Pinpoint the cell where the given text exists, returning its [X, Y] midpoint coordinate. 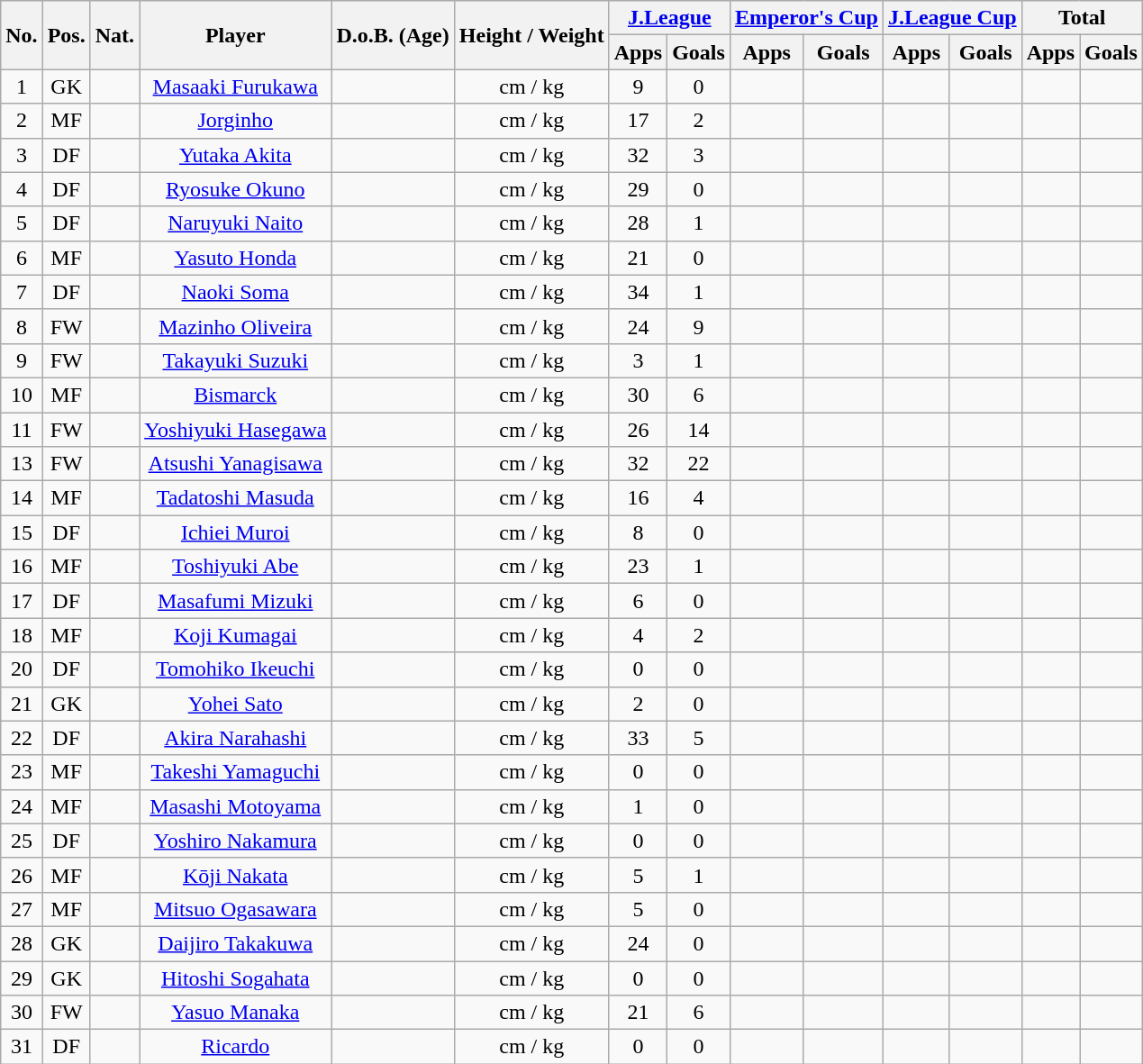
Player [236, 35]
10 [22, 395]
J.League Cup [952, 18]
Ryosuke Okuno [236, 189]
Yoshiyuki Hasegawa [236, 430]
Yohei Sato [236, 704]
11 [22, 430]
Ricardo [236, 1047]
Tomohiko Ikeuchi [236, 669]
Yoshiro Nakamura [236, 841]
13 [22, 464]
Tadatoshi Masuda [236, 498]
Jorginho [236, 121]
Kōji Nakata [236, 875]
No. [22, 35]
Mazinho Oliveira [236, 326]
J.League [669, 18]
Ichiei Muroi [236, 532]
25 [22, 841]
Total [1082, 18]
Daijiro Takakuwa [236, 943]
Atsushi Yanagisawa [236, 464]
15 [22, 532]
Koji Kumagai [236, 635]
Toshiyuki Abe [236, 567]
D.o.B. (Age) [393, 35]
7 [22, 292]
34 [638, 292]
20 [22, 669]
33 [638, 738]
Masafumi Mizuki [236, 601]
Emperor's Cup [806, 18]
Akira Narahashi [236, 738]
Yasuo Manaka [236, 1013]
Hitoshi Sogahata [236, 978]
Mitsuo Ogasawara [236, 909]
18 [22, 635]
Naoki Soma [236, 292]
Naruyuki Naito [236, 223]
27 [22, 909]
Yutaka Akita [236, 155]
Nat. [114, 35]
Bismarck [236, 395]
Takeshi Yamaguchi [236, 772]
Masashi Motoyama [236, 806]
Takayuki Suzuki [236, 360]
Yasuto Honda [236, 258]
Height / Weight [531, 35]
31 [22, 1047]
Pos. [67, 35]
Masaaki Furukawa [236, 86]
